Determine the (X, Y) coordinate at the center of the cell enclosing the given text.  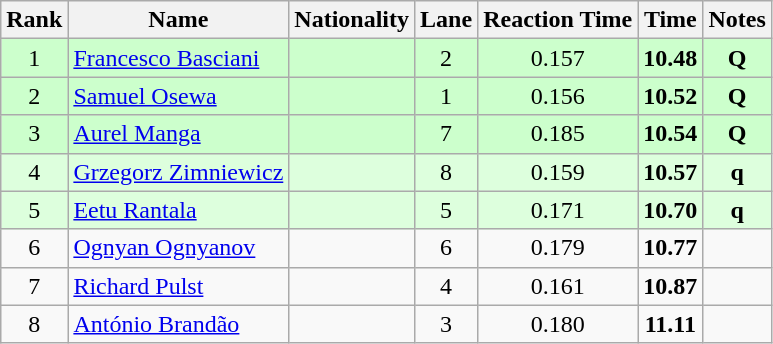
10.54 (670, 134)
0.171 (558, 210)
Time (670, 20)
Reaction Time (558, 20)
10.77 (670, 248)
0.157 (558, 58)
Rank (34, 20)
Nationality (352, 20)
0.159 (558, 172)
António Brandão (178, 324)
10.70 (670, 210)
10.52 (670, 96)
0.161 (558, 286)
Lane (446, 20)
Aurel Manga (178, 134)
10.57 (670, 172)
0.180 (558, 324)
0.179 (558, 248)
Francesco Basciani (178, 58)
10.48 (670, 58)
10.87 (670, 286)
Eetu Rantala (178, 210)
11.11 (670, 324)
0.156 (558, 96)
Grzegorz Zimniewicz (178, 172)
Richard Pulst (178, 286)
Ognyan Ognyanov (178, 248)
Notes (737, 20)
Name (178, 20)
Samuel Osewa (178, 96)
0.185 (558, 134)
